Locate the cell with the specified text and output its [X, Y] center coordinate. 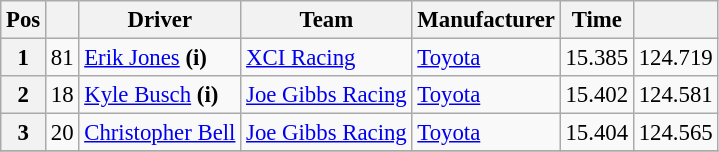
2 [24, 95]
124.565 [676, 133]
XCI Racing [326, 58]
20 [62, 133]
18 [62, 95]
124.581 [676, 95]
Erik Jones (i) [160, 58]
3 [24, 133]
15.404 [596, 133]
Manufacturer [486, 20]
124.719 [676, 58]
Pos [24, 20]
Time [596, 20]
Christopher Bell [160, 133]
Kyle Busch (i) [160, 95]
Driver [160, 20]
15.385 [596, 58]
81 [62, 58]
15.402 [596, 95]
Team [326, 20]
1 [24, 58]
